Scan for the cell matching the given text and deliver its (X, Y) coordinate at center. 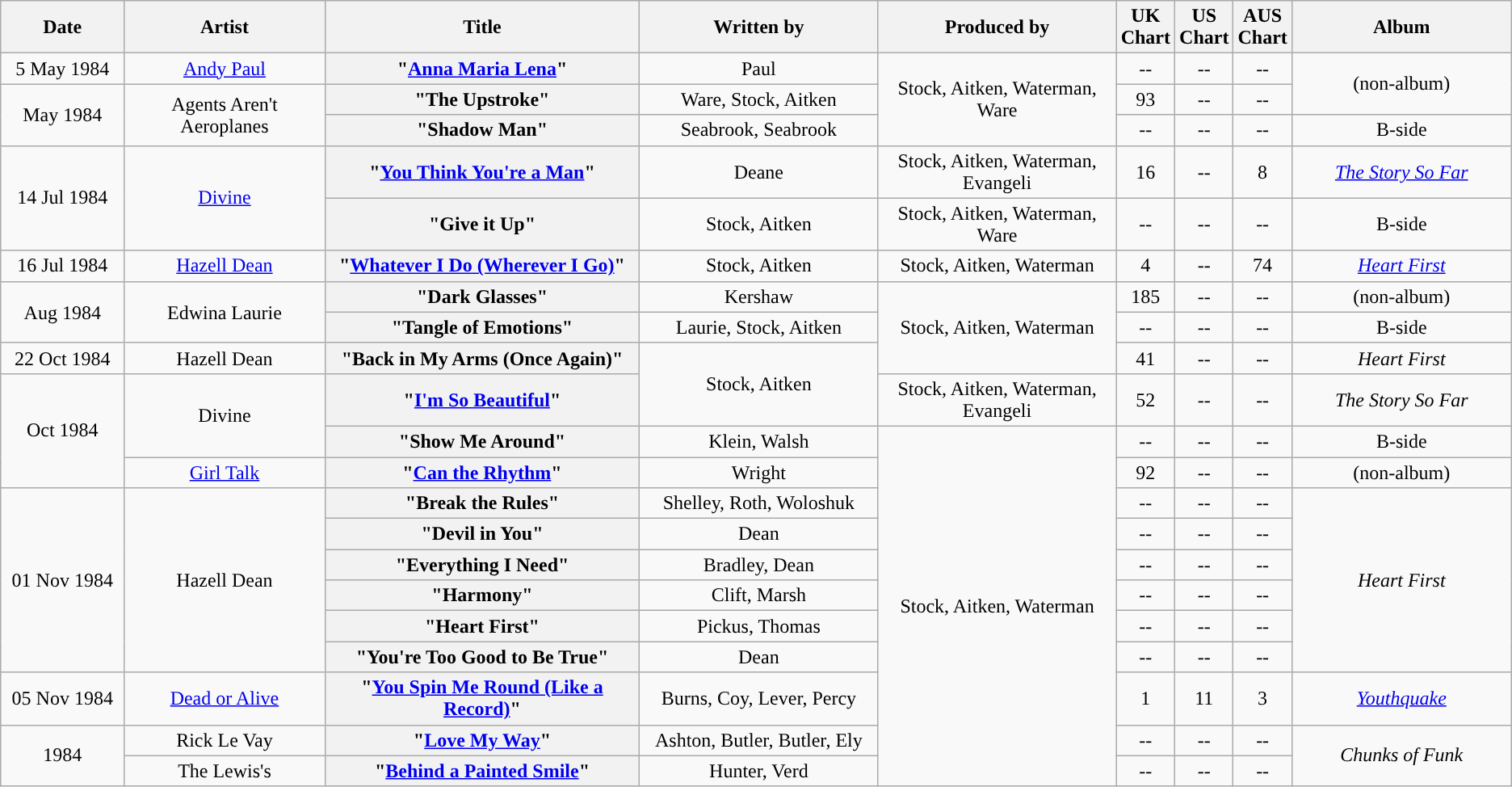
"Harmony" (482, 596)
14 Jul 1984 (63, 198)
"I'm So Beautiful" (482, 399)
Oct 1984 (63, 430)
01 Nov 1984 (63, 580)
Agents Aren't Aeroplanes (225, 115)
"You Spin Me Round (Like a Record)" (482, 698)
Ware, Stock, Aitken (759, 99)
Artist (225, 27)
Album (1401, 27)
Title (482, 27)
16 (1145, 171)
Chunks of Funk (1401, 755)
"Tangle of Emotions" (482, 327)
3 (1262, 698)
8 (1262, 171)
Produced by (997, 27)
"Show Me Around" (482, 441)
185 (1145, 297)
Youthquake (1401, 698)
UK Chart (1145, 27)
74 (1262, 266)
"Devil in You" (482, 534)
Rick Le Vay (225, 740)
Hunter, Verd (759, 771)
41 (1145, 358)
"You're Too Good to Be True" (482, 657)
May 1984 (63, 115)
"Dark Glasses" (482, 297)
"Whatever I Do (Wherever I Go)" (482, 266)
4 (1145, 266)
16 Jul 1984 (63, 266)
Girl Talk (225, 473)
Seabrook, Seabrook (759, 130)
93 (1145, 99)
US Chart (1204, 27)
5 May 1984 (63, 69)
Ashton, Butler, Butler, Ely (759, 740)
Dead or Alive (225, 698)
Aug 1984 (63, 312)
52 (1145, 399)
Burns, Coy, Lever, Percy (759, 698)
"You Think You're a Man" (482, 171)
"Break the Rules" (482, 503)
Wright (759, 473)
05 Nov 1984 (63, 698)
The Lewis's (225, 771)
92 (1145, 473)
Deane (759, 171)
"The Upstroke" (482, 99)
Shelley, Roth, Woloshuk (759, 503)
Pickus, Thomas (759, 626)
Paul (759, 69)
"Back in My Arms (Once Again)" (482, 358)
Clift, Marsh (759, 596)
1984 (63, 755)
"Heart First" (482, 626)
Written by (759, 27)
"Behind a Painted Smile" (482, 771)
Bradley, Dean (759, 565)
"Can the Rhythm" (482, 473)
AUS Chart (1262, 27)
22 Oct 1984 (63, 358)
"Love My Way" (482, 740)
Date (63, 27)
1 (1145, 698)
Laurie, Stock, Aitken (759, 327)
"Everything I Need" (482, 565)
Edwina Laurie (225, 312)
"Shadow Man" (482, 130)
Klein, Walsh (759, 441)
Andy Paul (225, 69)
"Give it Up" (482, 225)
11 (1204, 698)
Kershaw (759, 297)
"Anna Maria Lena" (482, 69)
